Locate the cell with the specified text and output its [x, y] center coordinate. 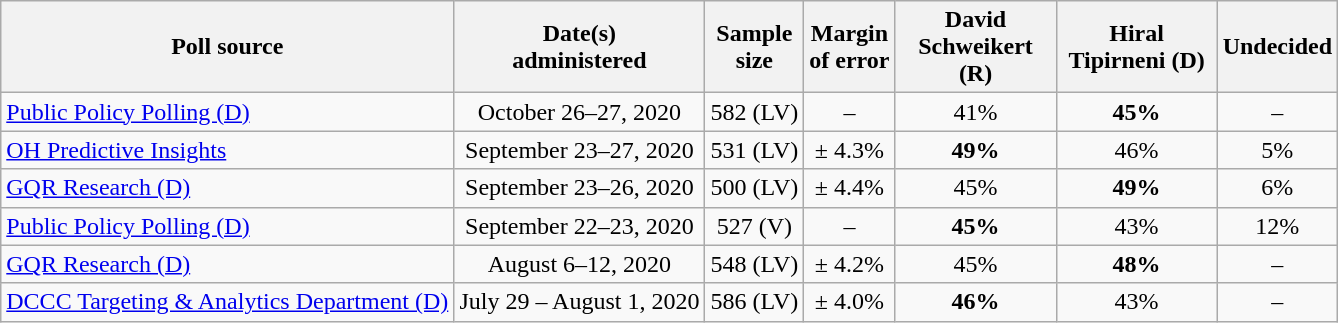
± 4.0% [850, 302]
Poll source [228, 47]
527 (V) [754, 226]
± 4.3% [850, 150]
500 (LV) [754, 188]
DCCC Targeting & Analytics Department (D) [228, 302]
HiralTipirneni (D) [1136, 47]
41% [976, 112]
Samplesize [754, 47]
Marginof error [850, 47]
548 (LV) [754, 264]
DavidSchweikert (R) [976, 47]
6% [1277, 188]
5% [1277, 150]
586 (LV) [754, 302]
OH Predictive Insights [228, 150]
± 4.2% [850, 264]
± 4.4% [850, 188]
48% [1136, 264]
September 23–27, 2020 [580, 150]
Date(s)administered [580, 47]
531 (LV) [754, 150]
September 22–23, 2020 [580, 226]
582 (LV) [754, 112]
Undecided [1277, 47]
September 23–26, 2020 [580, 188]
July 29 – August 1, 2020 [580, 302]
August 6–12, 2020 [580, 264]
12% [1277, 226]
October 26–27, 2020 [580, 112]
